Pinpoint the cell where the given text exists, returning its (X, Y) midpoint coordinate. 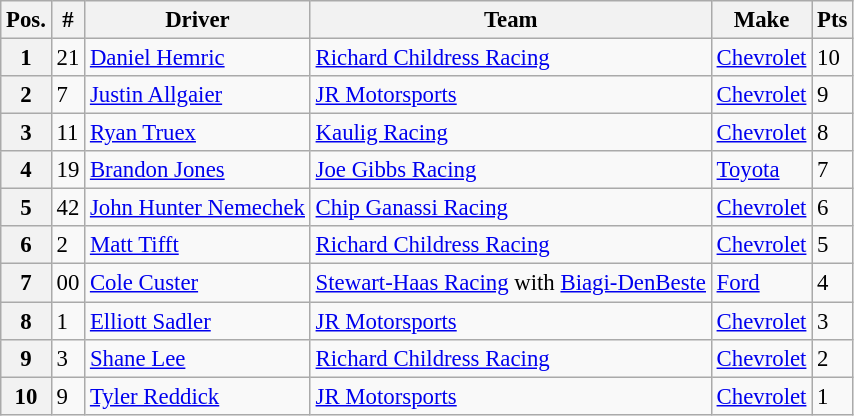
Matt Tifft (198, 245)
Shane Lee (198, 358)
00 (68, 283)
Tyler Reddick (198, 396)
Cole Custer (198, 283)
Ford (761, 283)
Kaulig Racing (510, 133)
Brandon Jones (198, 170)
Joe Gibbs Racing (510, 170)
Make (761, 20)
21 (68, 58)
Pts (832, 20)
Daniel Hemric (198, 58)
Ryan Truex (198, 133)
Justin Allgaier (198, 95)
Toyota (761, 170)
Elliott Sadler (198, 321)
11 (68, 133)
Chip Ganassi Racing (510, 208)
# (68, 20)
Pos. (26, 20)
42 (68, 208)
Team (510, 20)
Stewart-Haas Racing with Biagi-DenBeste (510, 283)
19 (68, 170)
Driver (198, 20)
John Hunter Nemechek (198, 208)
